From the cell containing the given text, extract its center point as [x, y] coordinate. 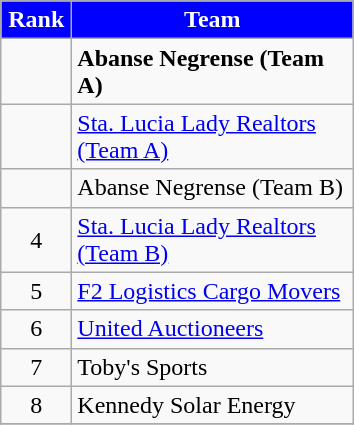
Kennedy Solar Energy [212, 405]
Team [212, 20]
Abanse Negrense (Team B) [212, 188]
Toby's Sports [212, 367]
4 [36, 240]
6 [36, 329]
Abanse Negrense (Team A) [212, 72]
F2 Logistics Cargo Movers [212, 291]
Sta. Lucia Lady Realtors (Team B) [212, 240]
Rank [36, 20]
Sta. Lucia Lady Realtors (Team A) [212, 136]
7 [36, 367]
United Auctioneers [212, 329]
5 [36, 291]
8 [36, 405]
